Search for the cell housing the specified text and yield its (x, y) center coordinate. 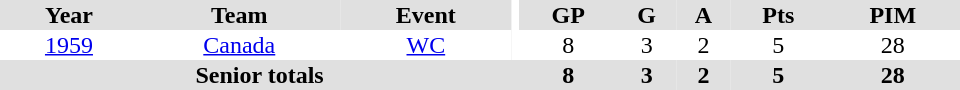
Senior totals (260, 75)
1959 (69, 45)
Team (240, 15)
GP (568, 15)
Year (69, 15)
G (646, 15)
Canada (240, 45)
PIM (893, 15)
WC (426, 45)
A (704, 15)
Event (426, 15)
Pts (778, 15)
